Output the (x, y) coordinate of the center of the cell containing the given text.  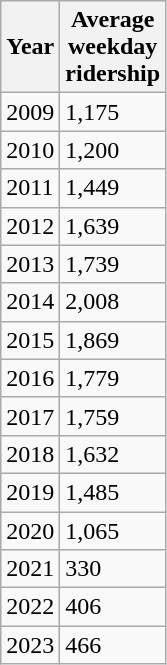
1,485 (113, 492)
2017 (30, 416)
2016 (30, 378)
Averageweekdayridership (113, 47)
2021 (30, 569)
2013 (30, 264)
Year (30, 47)
2012 (30, 226)
2015 (30, 340)
1,779 (113, 378)
406 (113, 607)
2023 (30, 645)
1,759 (113, 416)
2020 (30, 531)
1,065 (113, 531)
1,449 (113, 188)
1,869 (113, 340)
1,175 (113, 112)
2022 (30, 607)
2,008 (113, 302)
2010 (30, 150)
1,200 (113, 150)
1,739 (113, 264)
2009 (30, 112)
330 (113, 569)
2019 (30, 492)
466 (113, 645)
1,639 (113, 226)
2014 (30, 302)
2011 (30, 188)
1,632 (113, 454)
2018 (30, 454)
